Provide the (x, y) coordinate of the cell's center where the given text is located.  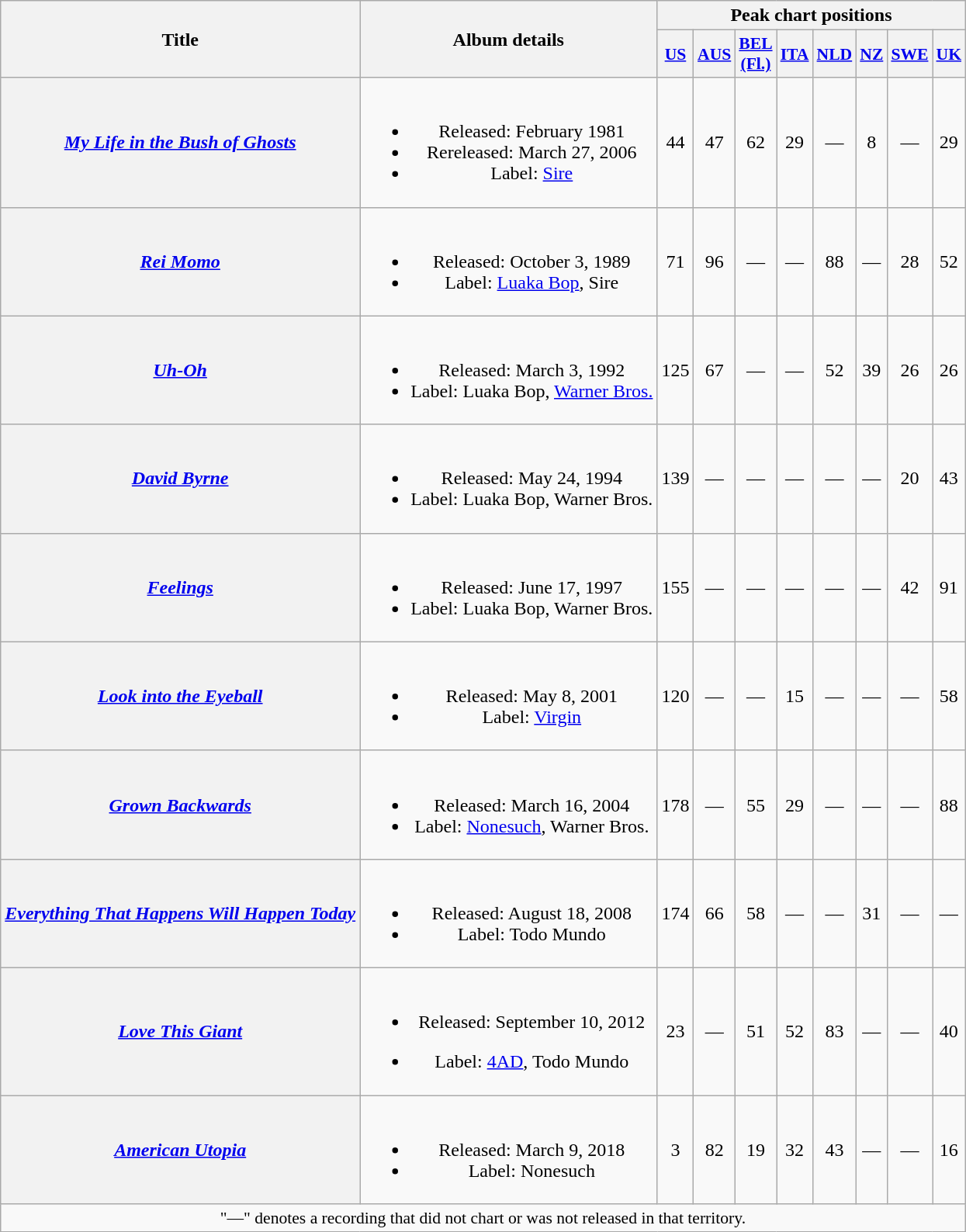
66 (714, 913)
AUS (714, 54)
20 (909, 479)
8 (871, 143)
155 (675, 587)
120 (675, 696)
BEL(Fl.) (756, 54)
174 (675, 913)
David Byrne (180, 479)
15 (795, 696)
Released: March 3, 1992Label: Luaka Bop, Warner Bros. (509, 370)
Title (180, 39)
47 (714, 143)
83 (835, 1031)
UK (950, 54)
51 (756, 1031)
16 (950, 1150)
SWE (909, 54)
Grown Backwards (180, 805)
Look into the Eyeball (180, 696)
Released: May 8, 2001Label: Virgin (509, 696)
71 (675, 261)
28 (909, 261)
Feelings (180, 587)
Everything That Happens Will Happen Today (180, 913)
Released: May 24, 1994Label: Luaka Bop, Warner Bros. (509, 479)
178 (675, 805)
55 (756, 805)
"—" denotes a recording that did not chart or was not released in that territory. (483, 1218)
31 (871, 913)
Peak chart positions (812, 16)
Released: August 18, 2008Label: Todo Mundo (509, 913)
125 (675, 370)
42 (909, 587)
Released: March 16, 2004Label: Nonesuch, Warner Bros. (509, 805)
62 (756, 143)
96 (714, 261)
44 (675, 143)
ITA (795, 54)
3 (675, 1150)
23 (675, 1031)
19 (756, 1150)
Released: March 9, 2018Label: Nonesuch (509, 1150)
39 (871, 370)
91 (950, 587)
My Life in the Bush of Ghosts (180, 143)
Released: June 17, 1997Label: Luaka Bop, Warner Bros. (509, 587)
Love This Giant (180, 1031)
Uh-Oh (180, 370)
US (675, 54)
NZ (871, 54)
40 (950, 1031)
82 (714, 1150)
Released: February 1981Rereleased: March 27, 2006Label: Sire (509, 143)
67 (714, 370)
32 (795, 1150)
Rei Momo (180, 261)
American Utopia (180, 1150)
Album details (509, 39)
NLD (835, 54)
Released: September 10, 2012Label: 4AD, Todo Mundo (509, 1031)
139 (675, 479)
Released: October 3, 1989Label: Luaka Bop, Sire (509, 261)
